Determine the (X, Y) coordinate at the center of the cell enclosing the given text.  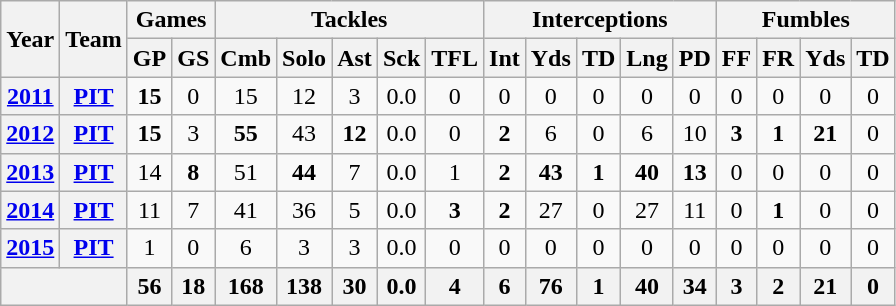
2013 (30, 172)
138 (304, 286)
Ast (355, 58)
51 (246, 172)
44 (304, 172)
Interceptions (600, 20)
TFL (455, 58)
Int (505, 58)
Cmb (246, 58)
Lng (647, 58)
76 (550, 286)
Team (94, 39)
56 (149, 286)
55 (246, 134)
168 (246, 286)
Solo (304, 58)
GP (149, 58)
FF (736, 58)
36 (304, 210)
Sck (401, 58)
Year (30, 39)
18 (194, 286)
2011 (30, 96)
GS (194, 58)
2014 (30, 210)
FR (778, 58)
2015 (30, 248)
10 (694, 134)
2012 (30, 134)
8 (194, 172)
5 (355, 210)
14 (149, 172)
Games (170, 20)
PD (694, 58)
41 (246, 210)
30 (355, 286)
Fumbles (806, 20)
4 (455, 286)
34 (694, 286)
13 (694, 172)
Tackles (350, 20)
